Find where the given text appears and provide that cell's center as (X, Y) coordinate. 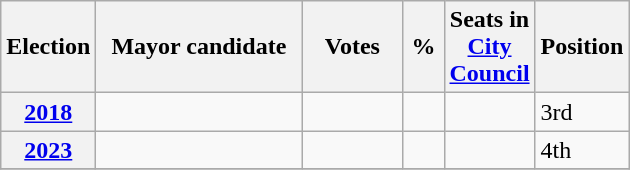
Election (48, 47)
% (424, 47)
4th (582, 150)
3rd (582, 112)
Votes (352, 47)
Mayor candidate (199, 47)
2018 (48, 112)
Seats in City Council (490, 47)
Position (582, 47)
2023 (48, 150)
